Return the (X, Y) coordinate for the center point of the cell that contains the specified text.  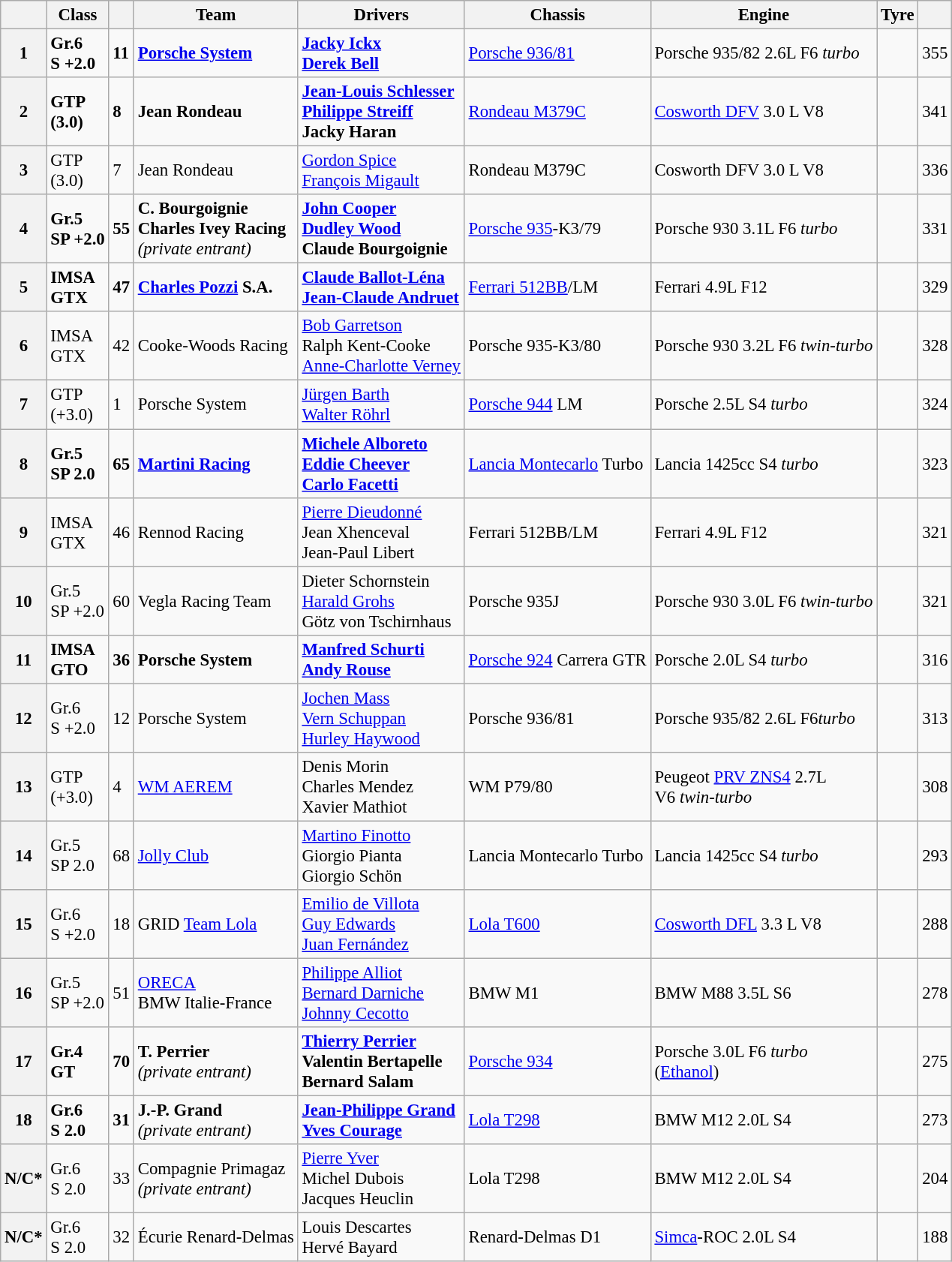
GRID Team Lola (216, 924)
Jean-Louis Schlesser Philippe Streiff Jacky Haran (381, 112)
316 (935, 659)
36 (122, 659)
65 (122, 464)
Simca-ROC 2.0L S4 (764, 1238)
Porsche 930 3.0L F6 twin-turbo (764, 601)
14 (24, 855)
WM P79/80 (557, 787)
Dieter Schornstein Harald Grohs Götz von Tschirnhaus (381, 601)
Drivers (381, 15)
Jean-Philippe Grand Yves Courage (381, 1121)
Team (216, 15)
Porsche 944 LM (557, 405)
Gr.4GT (78, 1062)
Jolly Club (216, 855)
Lola T600 (557, 924)
Porsche 3.0L F6 turbo(Ethanol) (764, 1062)
Renard-Delmas D1 (557, 1238)
51 (122, 993)
Porsche 935J (557, 601)
15 (24, 924)
32 (122, 1238)
T. Perrier(private entrant) (216, 1062)
17 (24, 1062)
329 (935, 288)
336 (935, 171)
313 (935, 718)
Cooke-Woods Racing (216, 347)
341 (935, 112)
Class (78, 15)
278 (935, 993)
55 (122, 229)
BMW M1 (557, 993)
Porsche 930 3.2L F6 twin-turbo (764, 347)
IMSAGTO (78, 659)
Engine (764, 15)
293 (935, 855)
Jochen Mass Vern Schuppan Hurley Haywood (381, 718)
Porsche 924 Carrera GTR (557, 659)
5 (24, 288)
331 (935, 229)
60 (122, 601)
Vegla Racing Team (216, 601)
Peugeot PRV ZNS4 2.7L V6 twin-turbo (764, 787)
275 (935, 1062)
204 (935, 1179)
Cosworth DFL 3.3 L V8 (764, 924)
6 (24, 347)
Jacky Ickx Derek Bell (381, 54)
33 (122, 1179)
42 (122, 347)
WM AEREM (216, 787)
Porsche 2.5L S4 turbo (764, 405)
Gordon Spice François Migault (381, 171)
Bob Garretson Ralph Kent-Cooke Anne-Charlotte Verney (381, 347)
C. Bourgoignie Charles Ivey Racing(private entrant) (216, 229)
70 (122, 1062)
Compagnie Primagaz(private entrant) (216, 1179)
2 (24, 112)
355 (935, 54)
10 (24, 601)
288 (935, 924)
324 (935, 405)
Pierre Dieudonné Jean Xhenceval Jean-Paul Libert (381, 532)
Denis Morin Charles Mendez Xavier Mathiot (381, 787)
47 (122, 288)
Louis Descartes Hervé Bayard (381, 1238)
Jürgen Barth Walter Röhrl (381, 405)
Porsche 2.0L S4 turbo (764, 659)
308 (935, 787)
273 (935, 1121)
Charles Pozzi S.A. (216, 288)
13 (24, 787)
Porsche 935-K3/79 (557, 229)
68 (122, 855)
J.-P. Grand(private entrant) (216, 1121)
31 (122, 1121)
Porsche 935/82 2.6L F6 turbo (764, 54)
Pierre Yver Michel Dubois Jacques Heuclin (381, 1179)
Michele Alboreto Eddie Cheever Carlo Facetti (381, 464)
Porsche 930 3.1L F6 turbo (764, 229)
Chassis (557, 15)
Écurie Renard-Delmas (216, 1238)
188 (935, 1238)
328 (935, 347)
9 (24, 532)
16 (24, 993)
John Cooper Dudley Wood Claude Bourgoignie (381, 229)
Porsche 935/82 2.6L F6turbo (764, 718)
Manfred Schurti Andy Rouse (381, 659)
Porsche 934 (557, 1062)
Claude Ballot-Léna Jean-Claude Andruet (381, 288)
323 (935, 464)
46 (122, 532)
Martini Racing (216, 464)
Porsche 935-K3/80 (557, 347)
Martino Finotto Giorgio Pianta Giorgio Schön (381, 855)
3 (24, 171)
BMW M88 3.5L S6 (764, 993)
Thierry Perrier Valentin Bertapelle Bernard Salam (381, 1062)
ORECA BMW Italie-France (216, 993)
Emilio de Villota Guy Edwards Juan Fernández (381, 924)
Rennod Racing (216, 532)
Tyre (897, 15)
Philippe Alliot Bernard Darniche Johnny Cecotto (381, 993)
